For the text-containing cell, return its midpoint in (x, y) coordinate format. 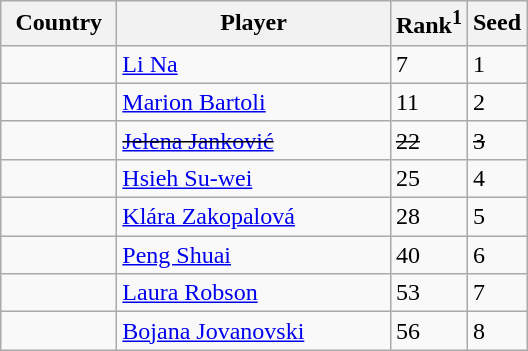
Klára Zakopalová (254, 217)
Player (254, 24)
2 (496, 102)
Rank1 (428, 24)
Seed (496, 24)
6 (496, 255)
Peng Shuai (254, 255)
Hsieh Su-wei (254, 178)
Li Na (254, 64)
56 (428, 331)
1 (496, 64)
53 (428, 293)
11 (428, 102)
22 (428, 140)
Bojana Jovanovski (254, 331)
8 (496, 331)
Jelena Janković (254, 140)
40 (428, 255)
Laura Robson (254, 293)
25 (428, 178)
3 (496, 140)
Marion Bartoli (254, 102)
Country (59, 24)
4 (496, 178)
5 (496, 217)
28 (428, 217)
